Identify which cell holds the provided text, then report its (x, y) central coordinate. 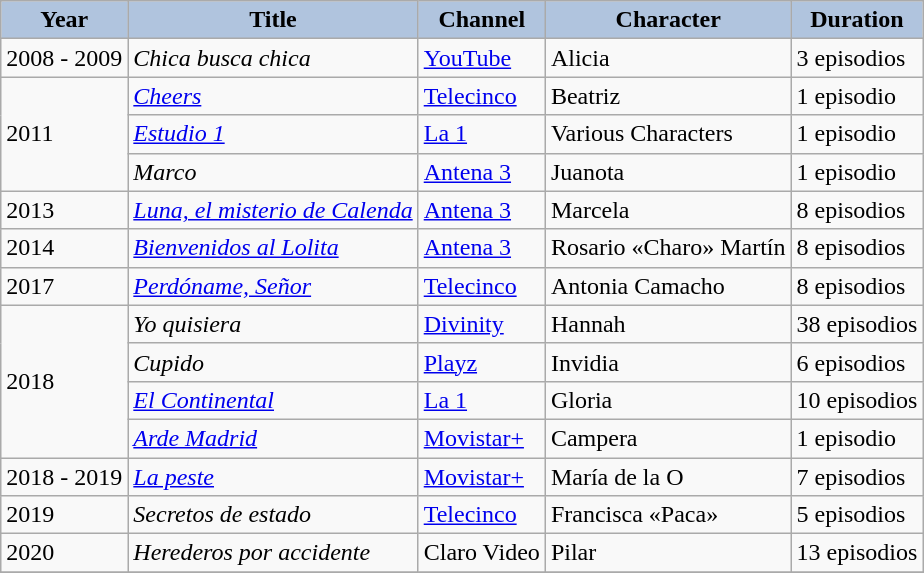
Marco (273, 172)
2017 (64, 286)
7 episodios (857, 477)
2014 (64, 248)
2018 - 2019 (64, 477)
13 episodios (857, 553)
Juanota (668, 172)
Cheers (273, 96)
Bienvenidos al Lolita (273, 248)
2011 (64, 134)
Perdóname, Señor (273, 286)
Marcela (668, 210)
La peste (273, 477)
10 episodios (857, 400)
Luna, el misterio de Calenda (273, 210)
2019 (64, 515)
2013 (64, 210)
Alicia (668, 58)
Estudio 1 (273, 134)
Pilar (668, 553)
2018 (64, 381)
Secretos de estado (273, 515)
Playz (482, 362)
Herederos por accidente (273, 553)
Invidia (668, 362)
Various Characters (668, 134)
3 episodios (857, 58)
Chica busca chica (273, 58)
6 episodios (857, 362)
Claro Video (482, 553)
María de la O (668, 477)
YouTube (482, 58)
Yo quisiera (273, 324)
Beatriz (668, 96)
Arde Madrid (273, 438)
Divinity (482, 324)
2008 - 2009 (64, 58)
Hannah (668, 324)
Duration (857, 20)
Year (64, 20)
Gloria (668, 400)
2020 (64, 553)
Character (668, 20)
5 episodios (857, 515)
Francisca «Paca» (668, 515)
Antonia Camacho (668, 286)
Rosario «Charo» Martín (668, 248)
Title (273, 20)
El Continental (273, 400)
Channel (482, 20)
Campera (668, 438)
Cupido (273, 362)
38 episodios (857, 324)
